Identify which cell holds the provided text, then report its (x, y) central coordinate. 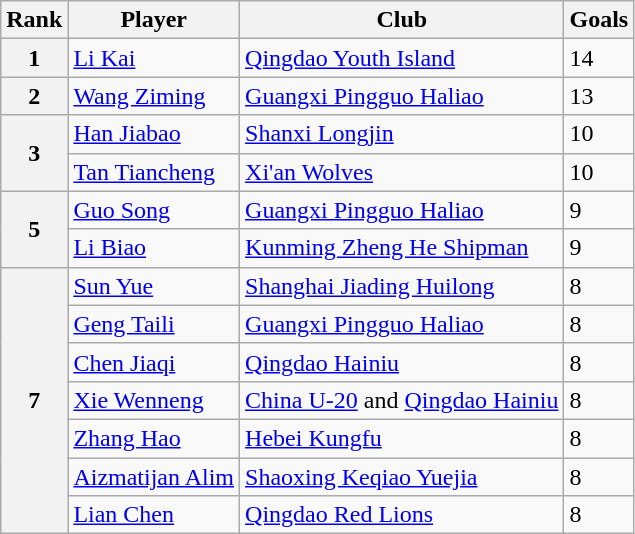
Shanxi Longjin (402, 134)
Xi'an Wolves (402, 172)
7 (34, 400)
Club (402, 20)
Hebei Kungfu (402, 438)
China U-20 and Qingdao Hainiu (402, 400)
Sun Yue (154, 286)
Geng Taili (154, 324)
Li Kai (154, 58)
Guo Song (154, 210)
13 (599, 96)
Shanghai Jiading Huilong (402, 286)
Zhang Hao (154, 438)
Goals (599, 20)
Shaoxing Keqiao Yuejia (402, 477)
Tan Tiancheng (154, 172)
Qingdao Red Lions (402, 515)
Rank (34, 20)
Player (154, 20)
Li Biao (154, 248)
14 (599, 58)
Kunming Zheng He Shipman (402, 248)
Lian Chen (154, 515)
Wang Ziming (154, 96)
Qingdao Hainiu (402, 362)
Xie Wenneng (154, 400)
5 (34, 229)
Chen Jiaqi (154, 362)
1 (34, 58)
2 (34, 96)
Han Jiabao (154, 134)
Qingdao Youth Island (402, 58)
3 (34, 153)
Aizmatijan Alim (154, 477)
